Identify which cell holds the provided text, then report its (X, Y) central coordinate. 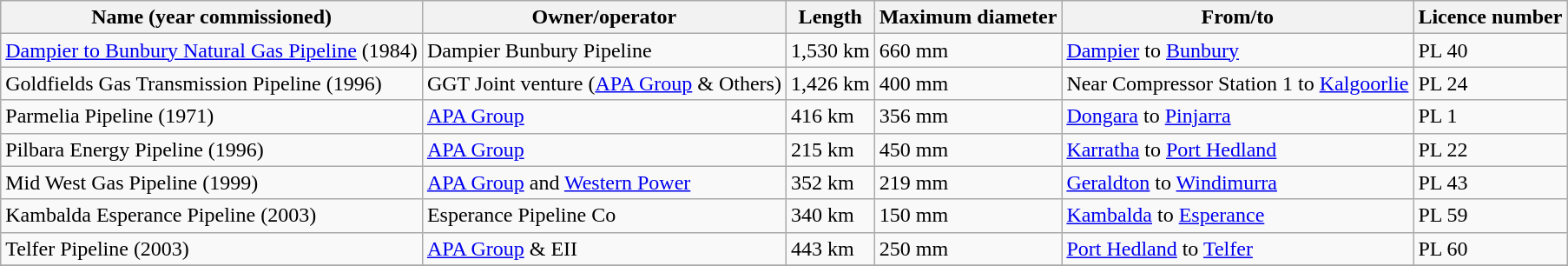
Telfer Pipeline (2003) (212, 249)
Goldfields Gas Transmission Pipeline (1996) (212, 83)
APA Group & EII (604, 249)
Name (year commissioned) (212, 17)
Pilbara Energy Pipeline (1996) (212, 150)
Esperance Pipeline Co (604, 216)
Dampier to Bunbury Natural Gas Pipeline (1984) (212, 50)
443 km (830, 249)
PL 60 (1490, 249)
GGT Joint venture (APA Group & Others) (604, 83)
1,530 km (830, 50)
150 mm (968, 216)
PL 1 (1490, 116)
352 km (830, 183)
400 mm (968, 83)
Length (830, 17)
450 mm (968, 150)
Kambalda Esperance Pipeline (2003) (212, 216)
416 km (830, 116)
Karratha to Port Hedland (1238, 150)
Owner/operator (604, 17)
Licence number (1490, 17)
Parmelia Pipeline (1971) (212, 116)
356 mm (968, 116)
Dongara to Pinjarra (1238, 116)
250 mm (968, 249)
Near Compressor Station 1 to Kalgoorlie (1238, 83)
Mid West Gas Pipeline (1999) (212, 183)
Maximum diameter (968, 17)
660 mm (968, 50)
Geraldton to Windimurra (1238, 183)
PL 43 (1490, 183)
Port Hedland to Telfer (1238, 249)
Dampier to Bunbury (1238, 50)
340 km (830, 216)
APA Group and Western Power (604, 183)
Kambalda to Esperance (1238, 216)
1,426 km (830, 83)
219 mm (968, 183)
PL 22 (1490, 150)
PL 59 (1490, 216)
PL 24 (1490, 83)
Dampier Bunbury Pipeline (604, 50)
215 km (830, 150)
PL 40 (1490, 50)
From/to (1238, 17)
